Determine the [x, y] coordinate at the center of the cell enclosing the given text.  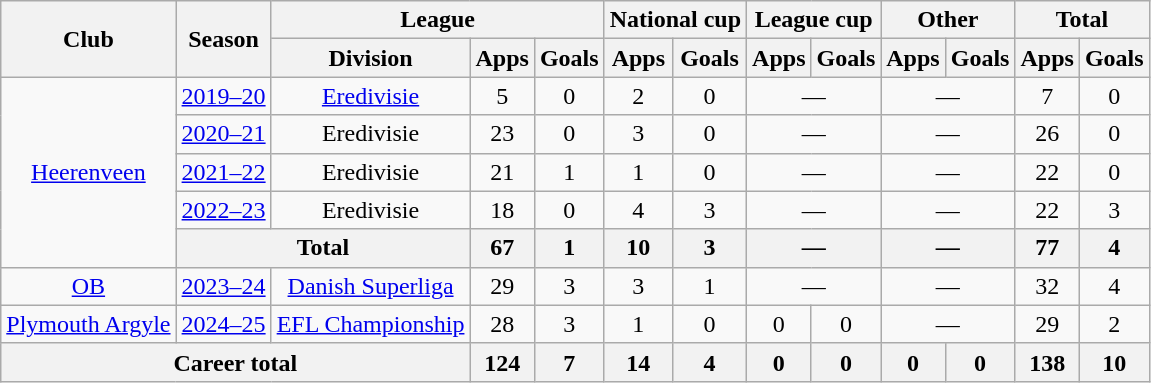
League [438, 20]
Career total [236, 362]
Club [88, 39]
2023–24 [224, 286]
14 [638, 362]
League cup [814, 20]
Season [224, 39]
21 [502, 172]
124 [502, 362]
2024–25 [224, 324]
2020–21 [224, 134]
77 [1047, 248]
26 [1047, 134]
EFL Championship [370, 324]
Division [370, 58]
18 [502, 210]
Plymouth Argyle [88, 324]
32 [1047, 286]
National cup [675, 20]
5 [502, 96]
2022–23 [224, 210]
28 [502, 324]
2021–22 [224, 172]
Danish Superliga [370, 286]
138 [1047, 362]
2019–20 [224, 96]
67 [502, 248]
Other [948, 20]
23 [502, 134]
Heerenveen [88, 172]
OB [88, 286]
